From the cell containing the given text, extract its center point as (X, Y) coordinate. 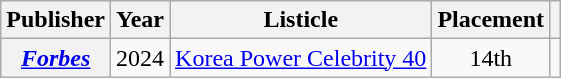
Listicle (301, 20)
Korea Power Celebrity 40 (301, 58)
Year (140, 20)
2024 (140, 58)
Placement (491, 20)
Forbes (56, 58)
14th (491, 58)
Publisher (56, 20)
